Find where the given text appears and provide that cell's center as [x, y] coordinate. 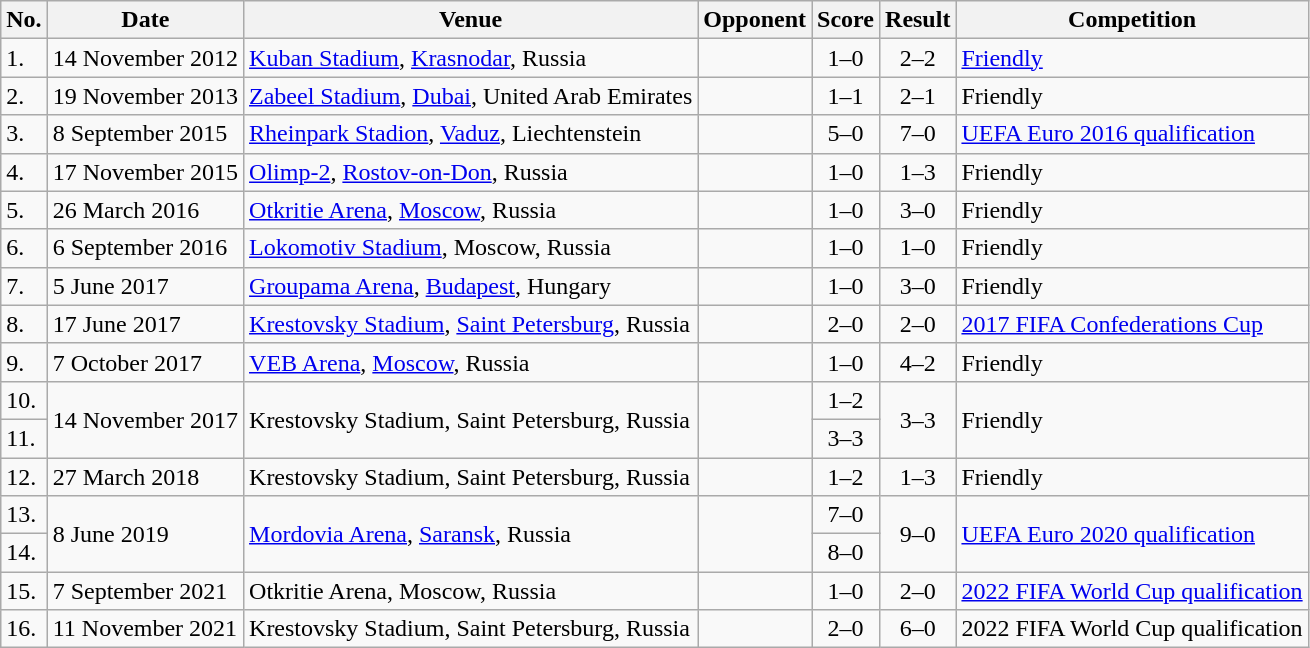
19 November 2013 [145, 96]
Lokomotiv Stadium, Moscow, Russia [471, 248]
17 November 2015 [145, 172]
7 September 2021 [145, 591]
16. [24, 629]
4–2 [918, 362]
15. [24, 591]
Venue [471, 20]
6–0 [918, 629]
Score [846, 20]
7. [24, 286]
11. [24, 438]
Olimp-2, Rostov-on-Don, Russia [471, 172]
Mordovia Arena, Saransk, Russia [471, 534]
6. [24, 248]
3. [24, 134]
Date [145, 20]
27 March 2018 [145, 477]
2–1 [918, 96]
6 September 2016 [145, 248]
8. [24, 324]
2–2 [918, 58]
Result [918, 20]
1. [24, 58]
2017 FIFA Confederations Cup [1132, 324]
7 October 2017 [145, 362]
Competition [1132, 20]
No. [24, 20]
Kuban Stadium, Krasnodar, Russia [471, 58]
8–0 [846, 553]
9–0 [918, 534]
5–0 [846, 134]
8 September 2015 [145, 134]
14 November 2012 [145, 58]
Groupama Arena, Budapest, Hungary [471, 286]
2. [24, 96]
5 June 2017 [145, 286]
14. [24, 553]
17 June 2017 [145, 324]
VEB Arena, Moscow, Russia [471, 362]
5. [24, 210]
11 November 2021 [145, 629]
9. [24, 362]
26 March 2016 [145, 210]
12. [24, 477]
Rheinpark Stadion, Vaduz, Liechtenstein [471, 134]
10. [24, 400]
UEFA Euro 2016 qualification [1132, 134]
Opponent [755, 20]
8 June 2019 [145, 534]
13. [24, 515]
Zabeel Stadium, Dubai, United Arab Emirates [471, 96]
UEFA Euro 2020 qualification [1132, 534]
14 November 2017 [145, 419]
1–1 [846, 96]
4. [24, 172]
